For the text-containing cell, return its midpoint in [x, y] coordinate format. 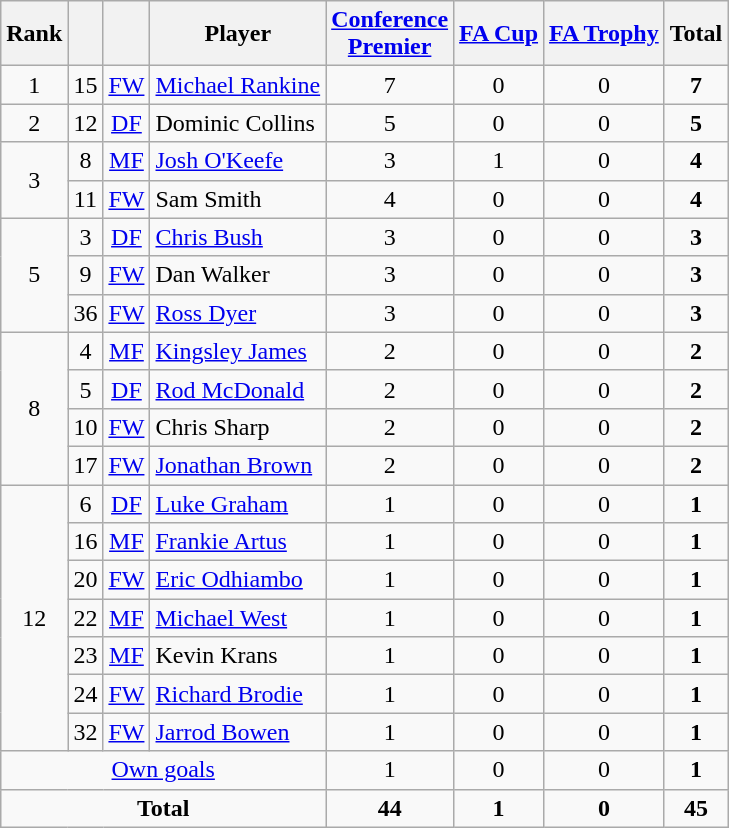
Kevin Krans [238, 656]
32 [86, 732]
16 [86, 542]
6 [86, 503]
44 [390, 808]
Eric Odhiambo [238, 580]
FA Trophy [604, 34]
Rank [34, 34]
Michael Rankine [238, 85]
36 [86, 313]
22 [86, 618]
Dominic Collins [238, 123]
Rod McDonald [238, 389]
Josh O'Keefe [238, 161]
Jonathan Brown [238, 465]
24 [86, 694]
ConferencePremier [390, 34]
10 [86, 427]
Dan Walker [238, 275]
17 [86, 465]
Luke Graham [238, 503]
Player [238, 34]
Kingsley James [238, 351]
Own goals [164, 770]
Sam Smith [238, 199]
Frankie Artus [238, 542]
20 [86, 580]
Michael West [238, 618]
9 [86, 275]
45 [696, 808]
Chris Bush [238, 237]
Ross Dyer [238, 313]
Chris Sharp [238, 427]
23 [86, 656]
15 [86, 85]
11 [86, 199]
FA Cup [499, 34]
Richard Brodie [238, 694]
Jarrod Bowen [238, 732]
